Return [x, y] of the center of cell containing provided text 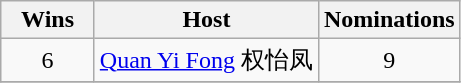
Quan Yi Fong 权怡凤 [206, 60]
Host [206, 20]
9 [389, 60]
6 [48, 60]
Wins [48, 20]
Nominations [389, 20]
